Search for the cell housing the specified text and yield its [X, Y] center coordinate. 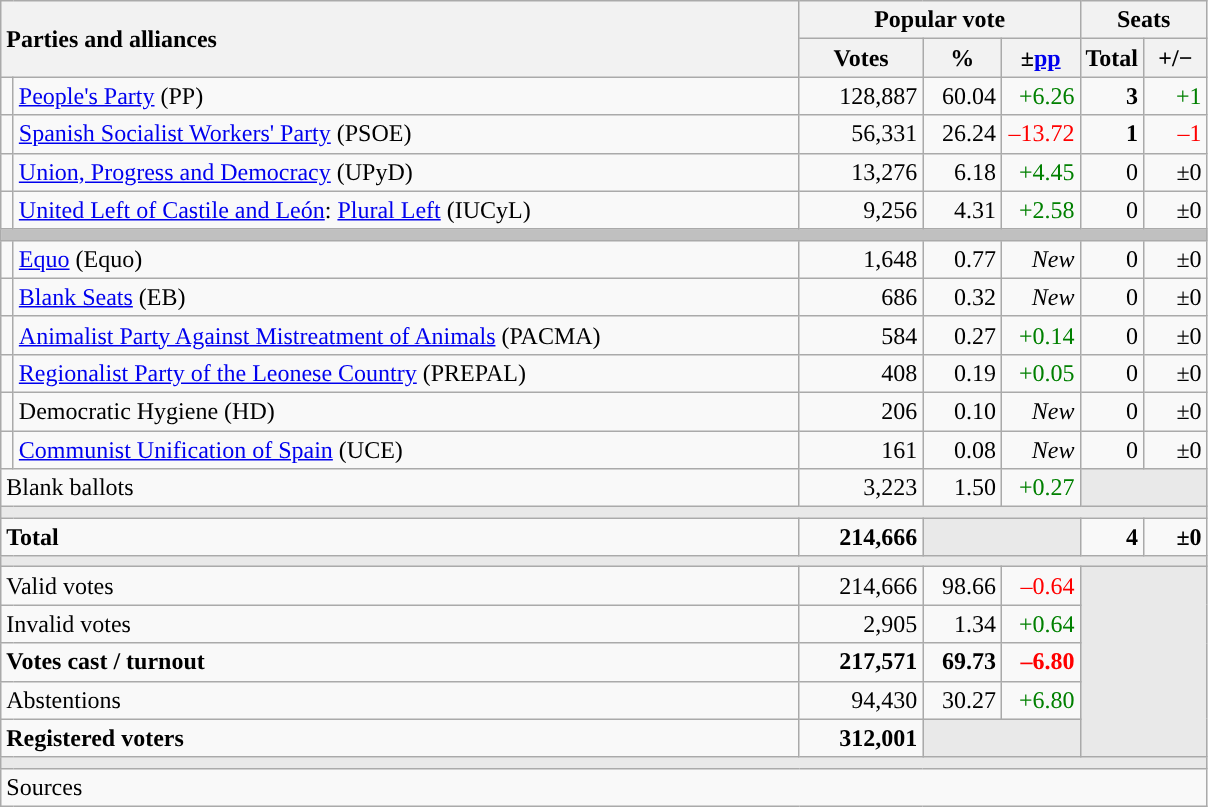
+0.14 [1040, 335]
1,648 [861, 259]
0.08 [962, 449]
+1 [1176, 96]
Communist Unification of Spain (UCE) [406, 449]
+/− [1176, 58]
0.32 [962, 297]
Union, Progress and Democracy (UPyD) [406, 172]
312,001 [861, 738]
128,887 [861, 96]
Blank Seats (EB) [406, 297]
–13.72 [1040, 134]
Invalid votes [400, 624]
3,223 [861, 488]
Equo (Equo) [406, 259]
0.10 [962, 411]
Blank ballots [400, 488]
Valid votes [400, 586]
206 [861, 411]
60.04 [962, 96]
% [962, 58]
Seats [1144, 20]
686 [861, 297]
+2.58 [1040, 210]
People's Party (PP) [406, 96]
161 [861, 449]
Abstentions [400, 700]
69.73 [962, 662]
30.27 [962, 700]
+4.45 [1040, 172]
Registered voters [400, 738]
2,905 [861, 624]
Votes cast / turnout [400, 662]
–6.80 [1040, 662]
±pp [1040, 58]
0.27 [962, 335]
0.19 [962, 373]
0.77 [962, 259]
Popular vote [940, 20]
94,430 [861, 700]
Sources [604, 787]
13,276 [861, 172]
+6.26 [1040, 96]
Animalist Party Against Mistreatment of Animals (PACMA) [406, 335]
+0.05 [1040, 373]
Parties and alliances [400, 39]
+0.64 [1040, 624]
9,256 [861, 210]
1.50 [962, 488]
4.31 [962, 210]
Spanish Socialist Workers' Party (PSOE) [406, 134]
–1 [1176, 134]
98.66 [962, 586]
Regionalist Party of the Leonese Country (PREPAL) [406, 373]
+6.80 [1040, 700]
United Left of Castile and León: Plural Left (IUCyL) [406, 210]
408 [861, 373]
1 [1112, 134]
–0.64 [1040, 586]
+0.27 [1040, 488]
1.34 [962, 624]
6.18 [962, 172]
Votes [861, 58]
217,571 [861, 662]
4 [1112, 537]
584 [861, 335]
56,331 [861, 134]
26.24 [962, 134]
Democratic Hygiene (HD) [406, 411]
3 [1112, 96]
